For the text-containing cell, return its midpoint in (x, y) coordinate format. 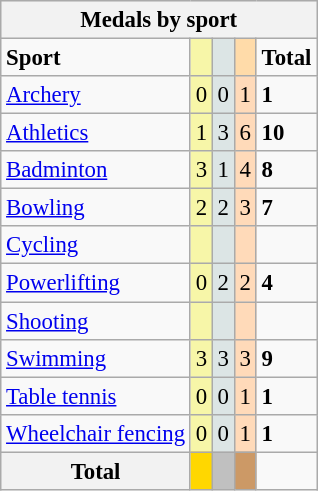
9 (286, 358)
Table tennis (96, 396)
Wheelchair fencing (96, 433)
Athletics (96, 133)
Sport (96, 58)
6 (245, 133)
Swimming (96, 358)
Archery (96, 95)
Shooting (96, 321)
Medals by sport (159, 20)
Bowling (96, 208)
8 (286, 170)
10 (286, 133)
Powerlifting (96, 283)
Badminton (96, 170)
Cycling (96, 245)
7 (286, 208)
